Detect which cell encompasses the target text, then output its [X, Y] center coordinate. 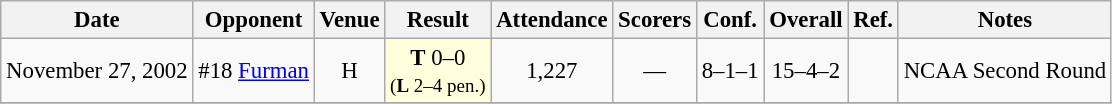
Ref. [873, 20]
H [350, 72]
Overall [806, 20]
— [655, 72]
#18 Furman [254, 72]
Result [438, 20]
Attendance [552, 20]
Venue [350, 20]
Date [97, 20]
8–1–1 [730, 72]
Conf. [730, 20]
15–4–2 [806, 72]
1,227 [552, 72]
Opponent [254, 20]
Notes [1004, 20]
NCAA Second Round [1004, 72]
Scorers [655, 20]
T 0–0(L 2–4 pen.) [438, 72]
November 27, 2002 [97, 72]
